Pinpoint the cell where the given text exists, returning its (x, y) midpoint coordinate. 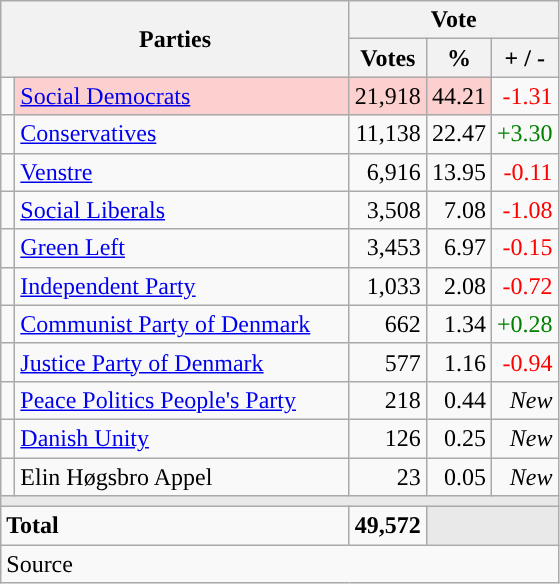
+0.28 (524, 324)
+3.30 (524, 134)
13.95 (458, 172)
1.34 (458, 324)
-0.94 (524, 362)
126 (388, 438)
44.21 (458, 96)
3,508 (388, 210)
Justice Party of Denmark (182, 362)
1,033 (388, 286)
0.44 (458, 400)
Conservatives (182, 134)
0.25 (458, 438)
6,916 (388, 172)
-1.08 (524, 210)
3,453 (388, 248)
Independent Party (182, 286)
0.05 (458, 477)
7.08 (458, 210)
23 (388, 477)
577 (388, 362)
Venstre (182, 172)
218 (388, 400)
Votes (388, 58)
22.47 (458, 134)
2.08 (458, 286)
Social Democrats (182, 96)
6.97 (458, 248)
Parties (176, 39)
49,572 (388, 526)
11,138 (388, 134)
Peace Politics People's Party (182, 400)
Vote (454, 20)
Communist Party of Denmark (182, 324)
Elin Høgsbro Appel (182, 477)
-1.31 (524, 96)
Green Left (182, 248)
-0.72 (524, 286)
Danish Unity (182, 438)
Social Liberals (182, 210)
-0.11 (524, 172)
-0.15 (524, 248)
+ / - (524, 58)
1.16 (458, 362)
Total (176, 526)
662 (388, 324)
Source (280, 564)
21,918 (388, 96)
% (458, 58)
